For the text-containing cell, return its midpoint in (x, y) coordinate format. 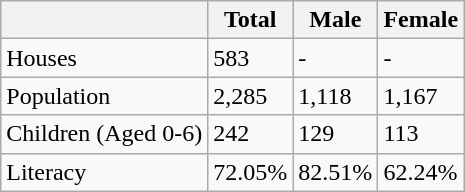
113 (421, 134)
1,118 (336, 96)
242 (250, 134)
2,285 (250, 96)
Children (Aged 0-6) (104, 134)
Total (250, 20)
1,167 (421, 96)
Male (336, 20)
Houses (104, 58)
72.05% (250, 172)
Female (421, 20)
82.51% (336, 172)
129 (336, 134)
Literacy (104, 172)
583 (250, 58)
Population (104, 96)
62.24% (421, 172)
